Extract the (X, Y) coordinate from the center of the cell holding the provided text.  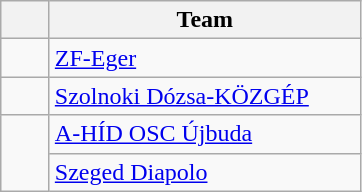
Szolnoki Dózsa-KÖZGÉP (204, 96)
Szeged Diapolo (204, 172)
A-HÍD OSC Újbuda (204, 134)
Team (204, 20)
ZF-Eger (204, 58)
